Find where the given text appears and provide that cell's center as (X, Y) coordinate. 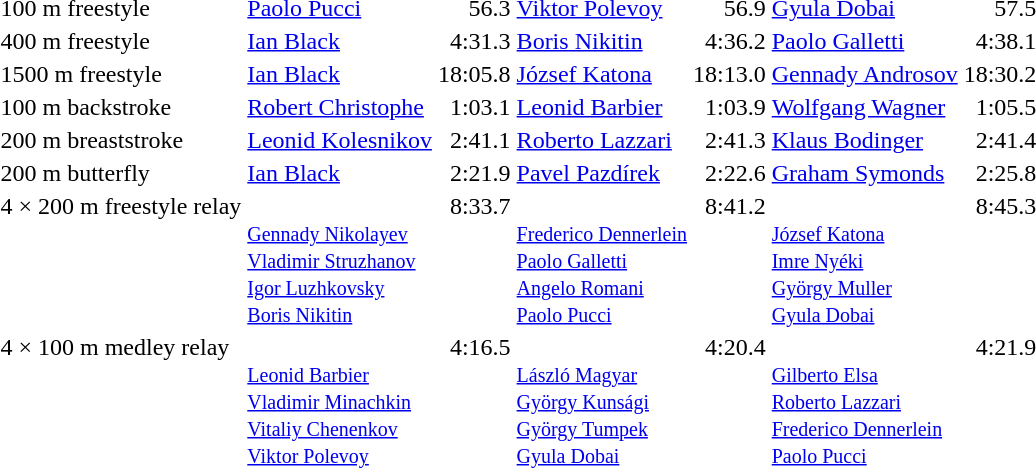
József KatonaImre NyékiGyörgy MullerGyula Dobai (864, 260)
Frederico DennerleinPaolo GallettiAngelo RomaniPaolo Pucci (602, 260)
1:03.9 (730, 107)
József Katona (602, 74)
Leonid Barbier (602, 107)
Gennady Androsov (864, 74)
8:33.7 (474, 260)
Wolfgang Wagner (864, 107)
4:36.2 (730, 41)
1:03.1 (474, 107)
Boris Nikitin (602, 41)
2:41.1 (474, 140)
2:41.3 (730, 140)
Leonid Kolesnikov (340, 140)
18:05.8 (474, 74)
4:31.3 (474, 41)
2:21.9 (474, 173)
Pavel Pazdírek (602, 173)
Graham Symonds (864, 173)
Klaus Bodinger (864, 140)
Paolo Galletti (864, 41)
Robert Christophe (340, 107)
8:41.2 (730, 260)
Gennady NikolayevVladimir StruzhanovIgor LuzhkovskyBoris Nikitin (340, 260)
2:22.6 (730, 173)
Roberto Lazzari (602, 140)
18:13.0 (730, 74)
